Search for the cell housing the specified text and yield its (x, y) center coordinate. 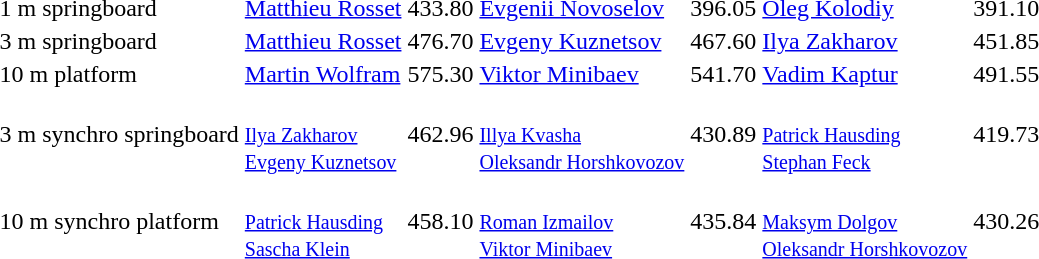
462.96 (440, 134)
Viktor Minibaev (582, 74)
Evgeny Kuznetsov (582, 41)
Martin Wolfram (323, 74)
541.70 (724, 74)
476.70 (440, 41)
575.30 (440, 74)
Vadim Kaptur (865, 74)
Matthieu Rosset (323, 41)
Ilya ZakharovEvgeny Kuznetsov (323, 134)
Illya KvashaOleksandr Horshkovozov (582, 134)
430.89 (724, 134)
Patrick HausdingStephan Feck (865, 134)
Ilya Zakharov (865, 41)
467.60 (724, 41)
